Detect which cell encompasses the target text, then output its (X, Y) center coordinate. 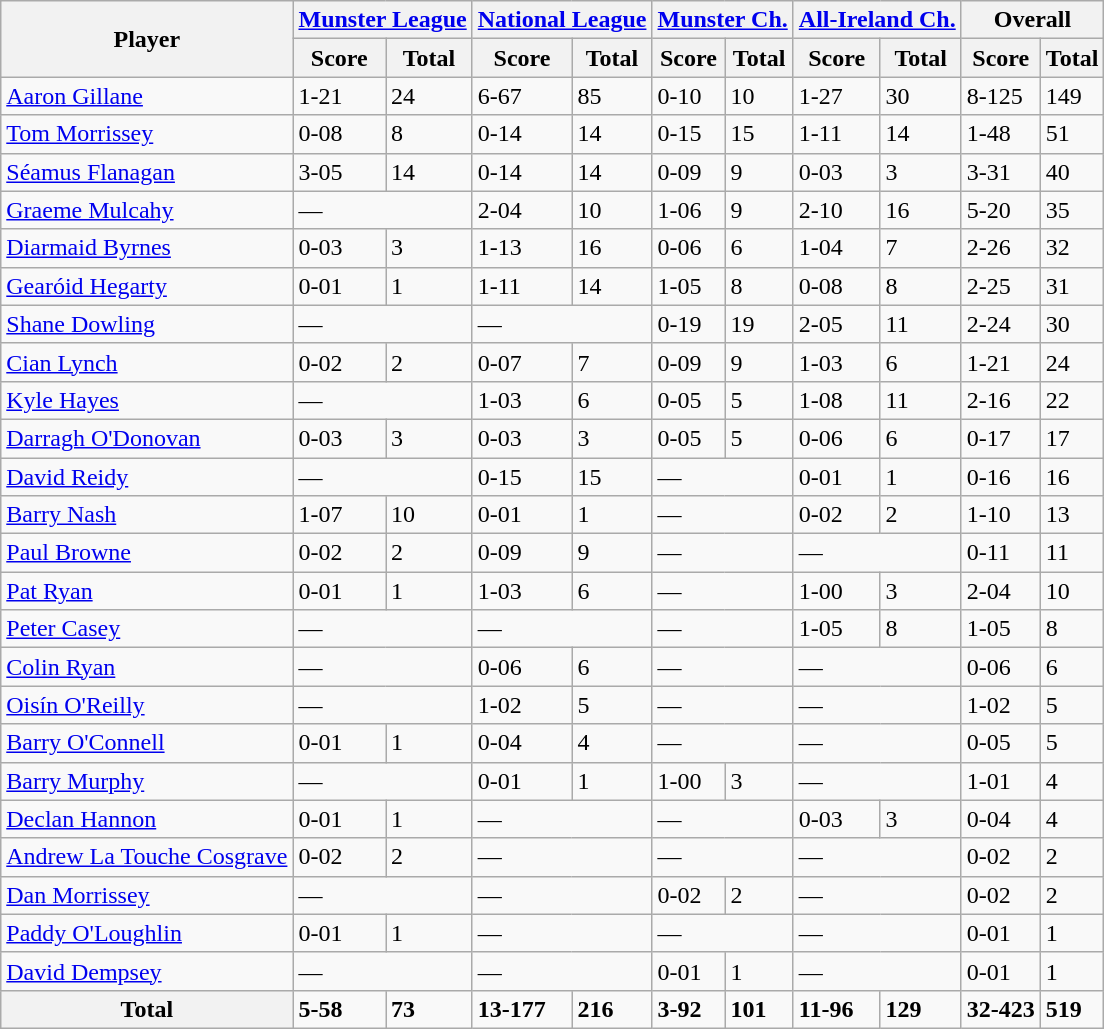
1-13 (522, 248)
11-96 (836, 1009)
Shane Dowling (147, 324)
Peter Casey (147, 629)
85 (612, 96)
35 (1072, 210)
Séamus Flanagan (147, 172)
0-19 (688, 324)
1-27 (836, 96)
Barry Nash (147, 515)
National League (562, 20)
Dan Morrissey (147, 895)
1-10 (1000, 515)
0-17 (1000, 438)
Oisín O'Reilly (147, 705)
Tom Morrissey (147, 134)
Gearóid Hegarty (147, 286)
David Dempsey (147, 971)
73 (430, 1009)
101 (759, 1009)
149 (1072, 96)
3-31 (1000, 172)
0-07 (522, 362)
17 (1072, 438)
5-20 (1000, 210)
51 (1072, 134)
0-10 (688, 96)
Cian Lynch (147, 362)
2-25 (1000, 286)
1-07 (340, 515)
32-423 (1000, 1009)
40 (1072, 172)
Pat Ryan (147, 591)
8-125 (1000, 96)
1-48 (1000, 134)
129 (920, 1009)
David Reidy (147, 477)
0-11 (1000, 553)
1-01 (1000, 781)
Graeme Mulcahy (147, 210)
519 (1072, 1009)
3-05 (340, 172)
Overall (1032, 20)
1-04 (836, 248)
2-05 (836, 324)
Barry O'Connell (147, 743)
2-26 (1000, 248)
Declan Hannon (147, 819)
Paul Browne (147, 553)
2-24 (1000, 324)
3-92 (688, 1009)
Munster League (382, 20)
Munster Ch. (722, 20)
Darragh O'Donovan (147, 438)
13-177 (522, 1009)
13 (1072, 515)
Kyle Hayes (147, 400)
2-10 (836, 210)
32 (1072, 248)
All-Ireland Ch. (877, 20)
22 (1072, 400)
19 (759, 324)
6-67 (522, 96)
Player (147, 39)
2-16 (1000, 400)
216 (612, 1009)
Aaron Gillane (147, 96)
5-58 (340, 1009)
Paddy O'Loughlin (147, 933)
Diarmaid Byrnes (147, 248)
1-06 (688, 210)
0-16 (1000, 477)
Colin Ryan (147, 667)
Barry Murphy (147, 781)
31 (1072, 286)
1-08 (836, 400)
Andrew La Touche Cosgrave (147, 857)
